Search for the cell housing the specified text and yield its [X, Y] center coordinate. 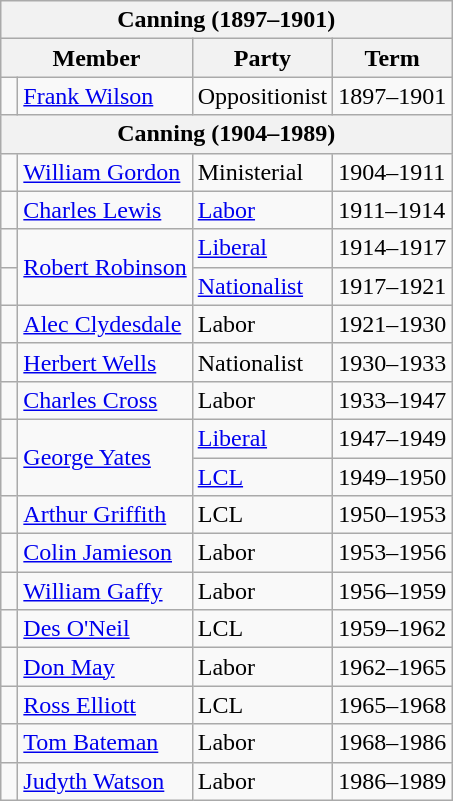
Canning (1897–1901) [226, 20]
George Yates [105, 457]
1911–1914 [392, 210]
1953–1956 [392, 553]
1947–1949 [392, 438]
1933–1947 [392, 400]
Don May [105, 667]
Ross Elliott [105, 705]
1986–1989 [392, 781]
Term [392, 58]
Member [96, 58]
1959–1962 [392, 629]
Charles Cross [105, 400]
1965–1968 [392, 705]
Canning (1904–1989) [226, 134]
1950–1953 [392, 515]
Oppositionist [262, 96]
Colin Jamieson [105, 553]
1956–1959 [392, 591]
William Gaffy [105, 591]
1917–1921 [392, 286]
1897–1901 [392, 96]
1968–1986 [392, 743]
Tom Bateman [105, 743]
Des O'Neil [105, 629]
1930–1933 [392, 362]
Arthur Griffith [105, 515]
1914–1917 [392, 248]
1962–1965 [392, 667]
Charles Lewis [105, 210]
1904–1911 [392, 172]
Party [262, 58]
William Gordon [105, 172]
1921–1930 [392, 324]
Robert Robinson [105, 267]
Alec Clydesdale [105, 324]
Ministerial [262, 172]
Judyth Watson [105, 781]
1949–1950 [392, 477]
Herbert Wells [105, 362]
Frank Wilson [105, 96]
